Search for the cell housing the specified text and yield its (x, y) center coordinate. 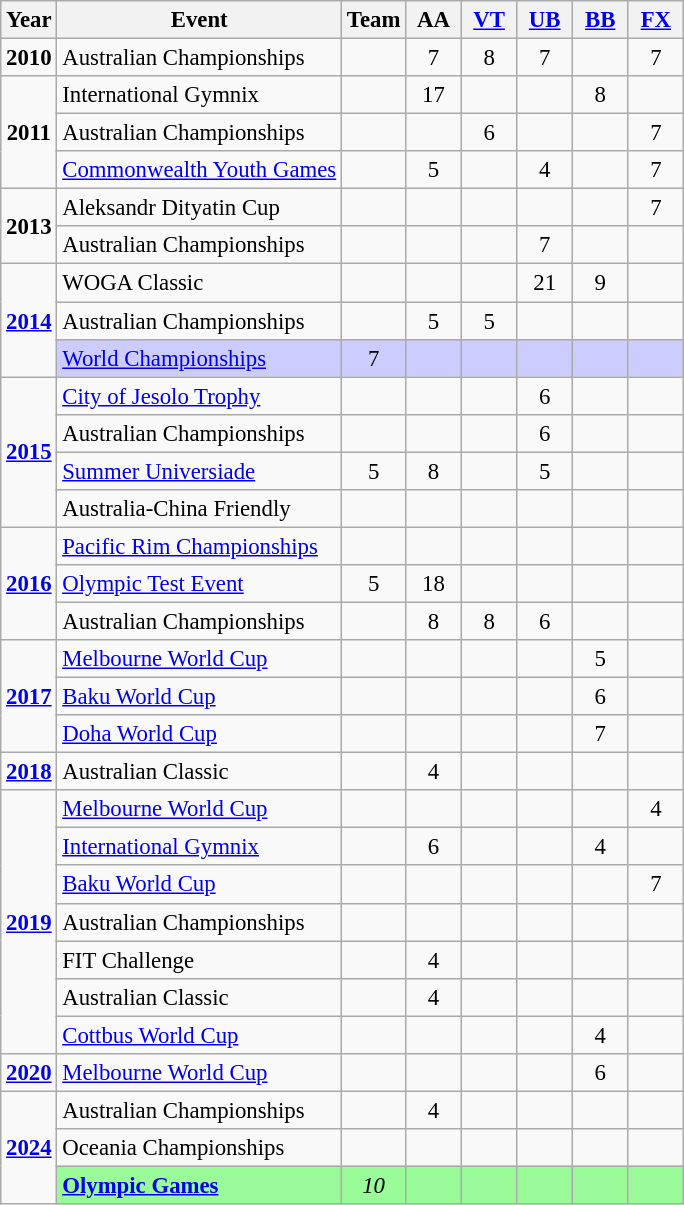
Olympic Games (200, 1185)
Commonwealth Youth Games (200, 170)
2018 (29, 772)
WOGA Classic (200, 283)
2019 (29, 922)
2013 (29, 226)
Olympic Test Event (200, 584)
2017 (29, 696)
FIT Challenge (200, 960)
Oceania Championships (200, 1148)
2011 (29, 132)
21 (545, 283)
Year (29, 20)
2020 (29, 1073)
VT (489, 20)
10 (374, 1185)
2016 (29, 584)
2014 (29, 320)
UB (545, 20)
BB (600, 20)
17 (434, 95)
World Championships (200, 358)
Aleksandr Dityatin Cup (200, 208)
Event (200, 20)
Team (374, 20)
AA (434, 20)
Doha World Cup (200, 734)
Cottbus World Cup (200, 1035)
2024 (29, 1148)
FX (656, 20)
Australia-China Friendly (200, 509)
9 (600, 283)
2015 (29, 452)
Summer Universiade (200, 471)
18 (434, 584)
Pacific Rim Championships (200, 546)
2010 (29, 58)
City of Jesolo Trophy (200, 396)
